Extract the [X, Y] coordinate from the center of the cell holding the provided text.  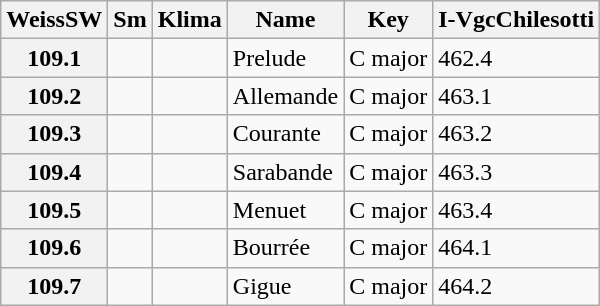
109.4 [54, 172]
Allemande [285, 96]
109.6 [54, 248]
109.1 [54, 58]
464.1 [516, 248]
Menuet [285, 210]
109.7 [54, 286]
Klima [190, 20]
Name [285, 20]
I-VgcChilesotti [516, 20]
463.1 [516, 96]
Sarabande [285, 172]
463.3 [516, 172]
109.3 [54, 134]
Bourrée [285, 248]
109.5 [54, 210]
Gigue [285, 286]
463.4 [516, 210]
Key [388, 20]
Courante [285, 134]
464.2 [516, 286]
462.4 [516, 58]
WeissSW [54, 20]
Sm [130, 20]
109.2 [54, 96]
Prelude [285, 58]
463.2 [516, 134]
